Pinpoint the cell where the given text exists, returning its [X, Y] midpoint coordinate. 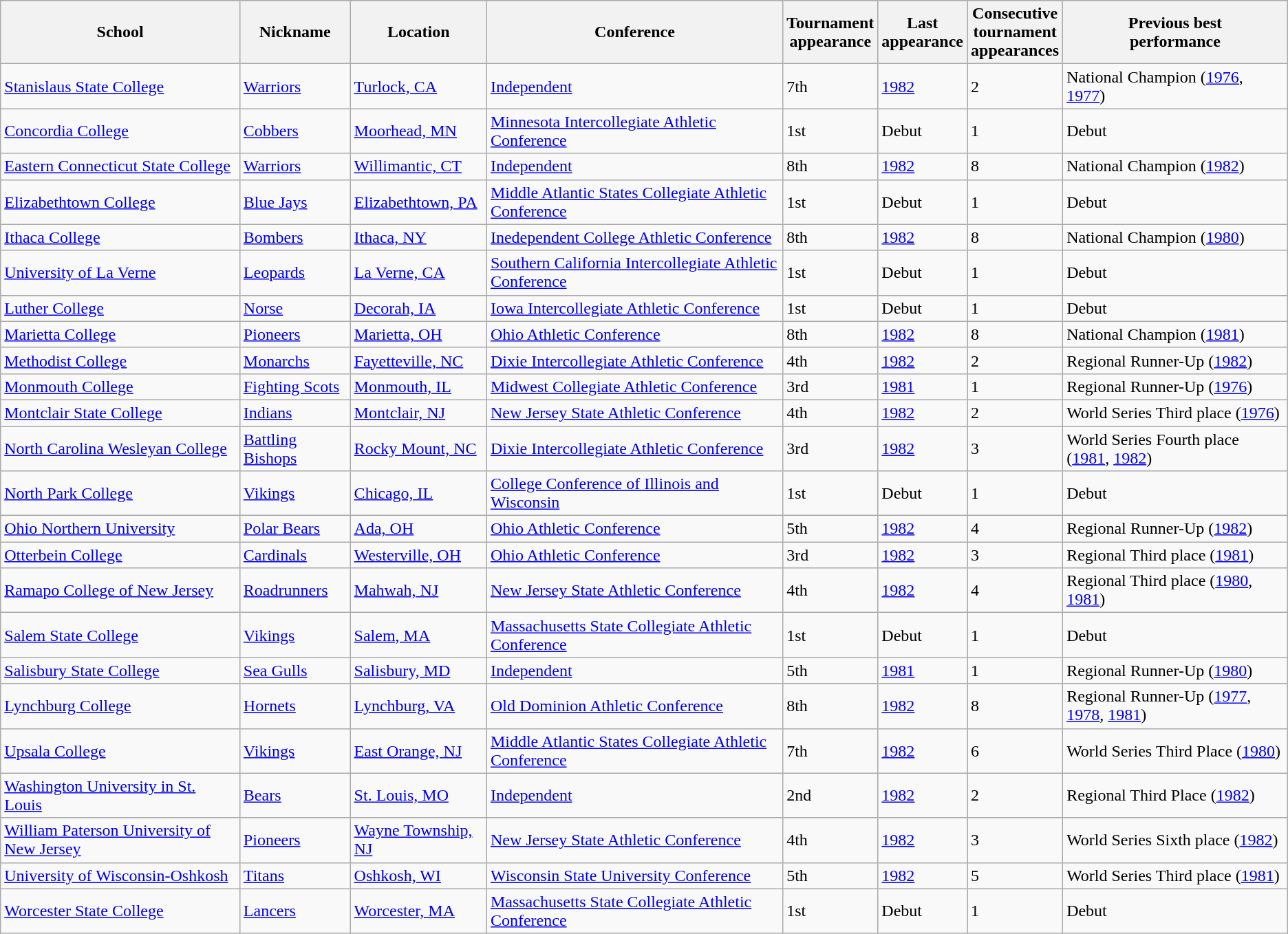
Bears [294, 795]
Lancers [294, 911]
Otterbein College [120, 555]
5 [1016, 876]
Regional Third place (1980, 1981) [1175, 590]
Ithaca, NY [418, 237]
Concordia College [120, 131]
Regional Third place (1981) [1175, 555]
Norse [294, 308]
Monmouth College [120, 387]
Rocky Mount, NC [418, 448]
Oshkosh, WI [418, 876]
Wayne Township, NJ [418, 840]
Consecutivetournamentappearances [1016, 32]
Lastappearance [923, 32]
Regional Runner-Up (1977, 1978, 1981) [1175, 706]
Tournamentappearance [830, 32]
Leopards [294, 272]
Upsala College [120, 751]
Blue Jays [294, 202]
Salem State College [120, 636]
St. Louis, MO [418, 795]
Location [418, 32]
World Series Third place (1981) [1175, 876]
Lynchburg College [120, 706]
Cobbers [294, 131]
Salem, MA [418, 636]
Salisbury, MD [418, 671]
La Verne, CA [418, 272]
Regional Runner-Up (1976) [1175, 387]
Salisbury State College [120, 671]
6 [1016, 751]
Battling Bishops [294, 448]
Old Dominion Athletic Conference [634, 706]
Nickname [294, 32]
Methodist College [120, 360]
Monmouth, IL [418, 387]
Ada, OH [418, 529]
Turlock, CA [418, 87]
World Series Fourth place (1981, 1982) [1175, 448]
Midwest Collegiate Athletic Conference [634, 387]
Stanislaus State College [120, 87]
National Champion (1981) [1175, 334]
Chicago, IL [418, 494]
Iowa Intercollegiate Athletic Conference [634, 308]
Moorhead, MN [418, 131]
School [120, 32]
Decorah, IA [418, 308]
Conference [634, 32]
Marietta, OH [418, 334]
Cardinals [294, 555]
Bombers [294, 237]
Regional Third Place (1982) [1175, 795]
National Champion (1982) [1175, 166]
Worcester State College [120, 911]
Polar Bears [294, 529]
Sea Gulls [294, 671]
Ramapo College of New Jersey [120, 590]
Willimantic, CT [418, 166]
National Champion (1976, 1977) [1175, 87]
Inedependent College Athletic Conference [634, 237]
Titans [294, 876]
Marietta College [120, 334]
Eastern Connecticut State College [120, 166]
North Carolina Wesleyan College [120, 448]
Previous bestperformance [1175, 32]
Ohio Northern University [120, 529]
Indians [294, 413]
Hornets [294, 706]
University of Wisconsin-Oshkosh [120, 876]
Worcester, MA [418, 911]
Lynchburg, VA [418, 706]
Roadrunners [294, 590]
Luther College [120, 308]
Regional Runner-Up (1980) [1175, 671]
Montclair, NJ [418, 413]
Minnesota Intercollegiate Athletic Conference [634, 131]
Mahwah, NJ [418, 590]
World Series Third place (1976) [1175, 413]
Elizabethtown College [120, 202]
College Conference of Illinois and Wisconsin [634, 494]
University of La Verne [120, 272]
Montclair State College [120, 413]
Ithaca College [120, 237]
Westerville, OH [418, 555]
Wisconsin State University Conference [634, 876]
East Orange, NJ [418, 751]
2nd [830, 795]
World Series Third Place (1980) [1175, 751]
North Park College [120, 494]
Fayetteville, NC [418, 360]
Monarchs [294, 360]
Elizabethtown, PA [418, 202]
Washington University in St. Louis [120, 795]
William Paterson University of New Jersey [120, 840]
National Champion (1980) [1175, 237]
Fighting Scots [294, 387]
World Series Sixth place (1982) [1175, 840]
Southern California Intercollegiate Athletic Conference [634, 272]
